Scan for the cell matching the given text and deliver its [x, y] coordinate at center. 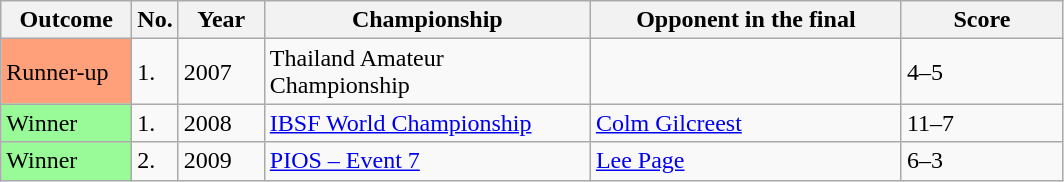
Outcome [66, 20]
Score [982, 20]
2008 [221, 123]
Thailand Amateur Championship [427, 72]
Opponent in the final [746, 20]
PIOS – Event 7 [427, 161]
Year [221, 20]
No. [155, 20]
Runner-up [66, 72]
11–7 [982, 123]
2007 [221, 72]
Lee Page [746, 161]
4–5 [982, 72]
6–3 [982, 161]
Championship [427, 20]
2009 [221, 161]
Colm Gilcreest [746, 123]
IBSF World Championship [427, 123]
2. [155, 161]
